Capture the cell that displays the provided text and extract its [x, y] central coordinate. 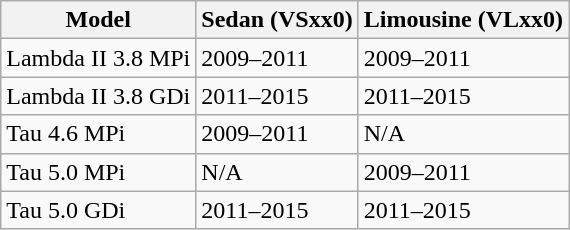
Tau 5.0 MPi [98, 172]
Lambda II 3.8 GDi [98, 96]
Tau 4.6 MPi [98, 134]
Model [98, 20]
Limousine (VLxx0) [463, 20]
Lambda II 3.8 MPi [98, 58]
Sedan (VSxx0) [277, 20]
Tau 5.0 GDi [98, 210]
